Find where the given text appears and provide that cell's center as (x, y) coordinate. 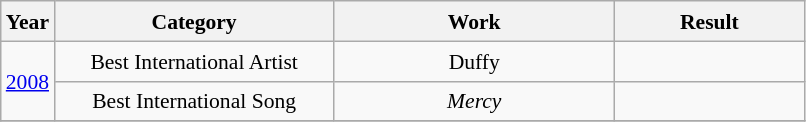
Year (28, 21)
2008 (28, 81)
Best International Artist (194, 61)
Mercy (474, 101)
Best International Song (194, 101)
Result (709, 21)
Category (194, 21)
Duffy (474, 61)
Work (474, 21)
